Return the [x, y] coordinate for the center point of the cell that contains the specified text.  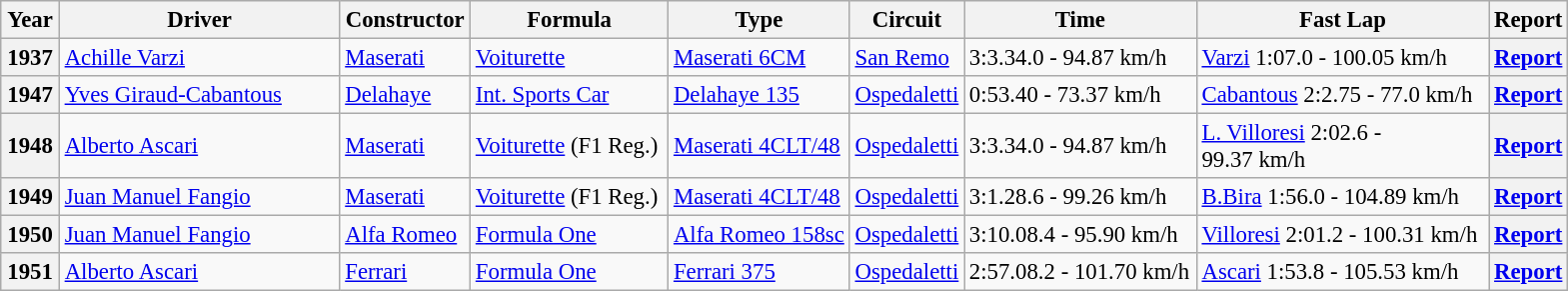
Delahaye 135 [760, 95]
Driver [200, 20]
Alfa Romeo 158sc [760, 235]
0:53.40 - 73.37 km/h [1081, 95]
3:1.28.6 - 99.26 km/h [1081, 197]
3:10.08.4 - 95.90 km/h [1081, 235]
Circuit [906, 20]
Formula One [570, 235]
Yves Giraud-Cabantous [200, 95]
Voiturette [570, 58]
L. Villoresi 2:02.6 - 99.37 km/h [1343, 146]
Int. Sports Car [570, 95]
1937 [30, 58]
1948 [30, 146]
B.Bira 1:56.0 - 104.89 km/h [1343, 197]
1950 [30, 235]
Formula [570, 20]
Cabantous 2:2.75 - 77.0 km/h [1343, 95]
Alberto Ascari [200, 146]
Alfa Romeo [406, 235]
Villoresi 2:01.2 - 100.31 km/h [1343, 235]
Achille Varzi [200, 58]
1947 [30, 95]
Maserati 6CM [760, 58]
Time [1081, 20]
1949 [30, 197]
Constructor [406, 20]
Year [30, 20]
Type [760, 20]
Varzi 1:07.0 - 100.05 km/h [1343, 58]
Fast Lap [1343, 20]
Delahaye [406, 95]
San Remo [906, 58]
